From the cell containing the given text, extract its center point as [x, y] coordinate. 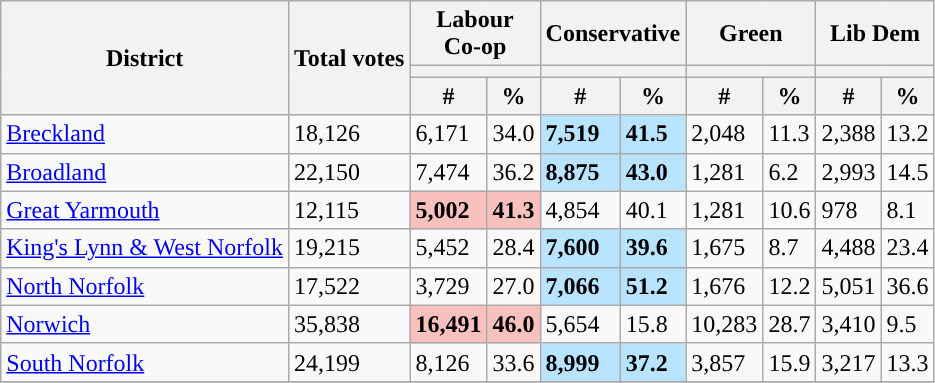
District [145, 58]
19,215 [349, 248]
13.2 [908, 134]
16,491 [448, 324]
15.8 [652, 324]
7,474 [448, 172]
1,675 [724, 248]
3,410 [848, 324]
12,115 [349, 210]
28.7 [790, 324]
41.3 [514, 210]
5,002 [448, 210]
8.1 [908, 210]
46.0 [514, 324]
2,388 [848, 134]
4,854 [580, 210]
10.6 [790, 210]
Green [751, 34]
8.7 [790, 248]
Conservative [613, 34]
24,199 [349, 362]
2,048 [724, 134]
33.6 [514, 362]
34.0 [514, 134]
41.5 [652, 134]
28.4 [514, 248]
40.1 [652, 210]
11.3 [790, 134]
23.4 [908, 248]
17,522 [349, 286]
8,999 [580, 362]
North Norfolk [145, 286]
9.5 [908, 324]
Great Yarmouth [145, 210]
5,452 [448, 248]
36.2 [514, 172]
43.0 [652, 172]
13.3 [908, 362]
10,283 [724, 324]
King's Lynn & West Norfolk [145, 248]
14.5 [908, 172]
7,600 [580, 248]
3,857 [724, 362]
Breckland [145, 134]
35,838 [349, 324]
Norwich [145, 324]
5,051 [848, 286]
51.2 [652, 286]
Lib Dem [875, 34]
5,654 [580, 324]
7,066 [580, 286]
Broadland [145, 172]
1,676 [724, 286]
3,217 [848, 362]
South Norfolk [145, 362]
8,875 [580, 172]
6,171 [448, 134]
3,729 [448, 286]
15.9 [790, 362]
22,150 [349, 172]
12.2 [790, 286]
7,519 [580, 134]
8,126 [448, 362]
Total votes [349, 58]
36.6 [908, 286]
LabourCo-op [475, 34]
37.2 [652, 362]
2,993 [848, 172]
978 [848, 210]
4,488 [848, 248]
6.2 [790, 172]
39.6 [652, 248]
18,126 [349, 134]
27.0 [514, 286]
